For the text-containing cell, return its midpoint in (X, Y) coordinate format. 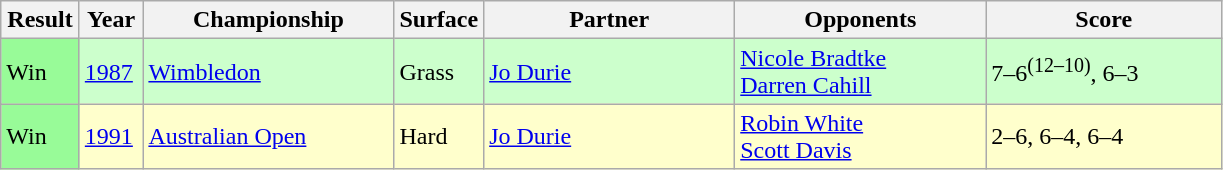
1987 (111, 72)
Opponents (860, 20)
Nicole Bradtke Darren Cahill (860, 72)
Hard (439, 136)
2–6, 6–4, 6–4 (1104, 136)
Score (1104, 20)
Robin White Scott Davis (860, 136)
Surface (439, 20)
Partner (610, 20)
Year (111, 20)
Grass (439, 72)
Wimbledon (268, 72)
Championship (268, 20)
1991 (111, 136)
Australian Open (268, 136)
7–6(12–10), 6–3 (1104, 72)
Result (40, 20)
